Determine the (x, y) coordinate at the center of the cell enclosing the given text.  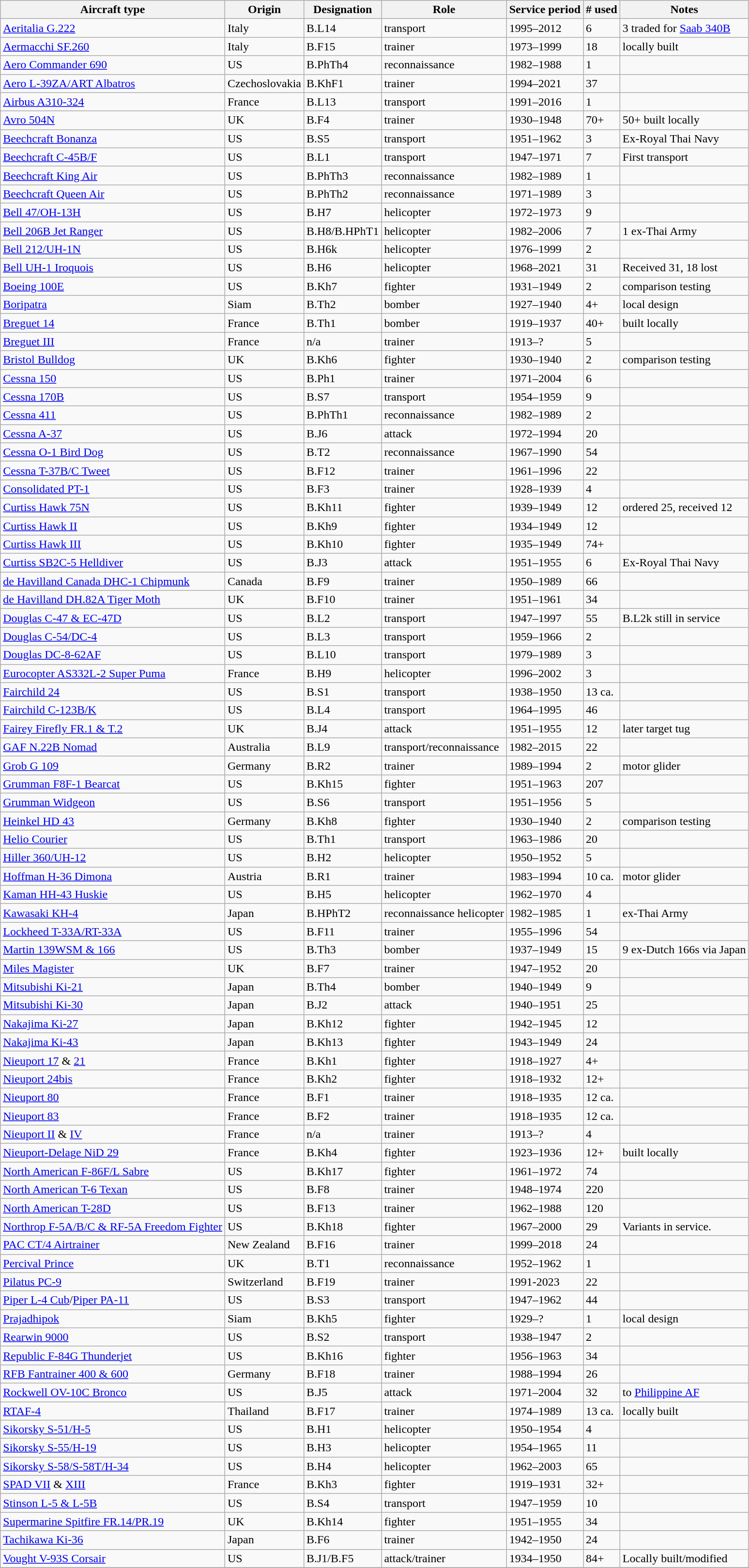
Notes (684, 10)
1943–1949 (545, 1042)
Aermacchi SF.260 (113, 47)
to Philippine AF (684, 1392)
1962–2003 (545, 1466)
Service period (545, 10)
B.F9 (342, 581)
Cessna 170B (113, 397)
Sikorsky S-58/S-58T/H-34 (113, 1466)
3 traded for Saab 340B (684, 28)
B.F19 (342, 1282)
de Havilland DH.82A Tiger Moth (113, 600)
Sikorsky S-51/H-5 (113, 1429)
1930–1948 (545, 120)
B.F2 (342, 1116)
Nieuport 83 (113, 1116)
B.S1 (342, 692)
RTAF-4 (113, 1411)
Czechoslovakia (264, 83)
26 (602, 1374)
B.F3 (342, 489)
Hoffman H-36 Dimona (113, 876)
Eurocopter AS332L-2 Super Puma (113, 673)
Mitsubishi Ki-21 (113, 987)
Cessna A-37 (113, 434)
74 (602, 1171)
1940–1951 (545, 1005)
1931–1949 (545, 286)
1956–1963 (545, 1355)
B.H3 (342, 1448)
B.S6 (342, 802)
Avro 504N (113, 120)
reconnaissance helicopter (444, 913)
Hiller 360/UH-12 (113, 858)
1994–2021 (545, 83)
RFB Fantrainer 400 & 600 (113, 1374)
40+ (602, 323)
B.Kh7 (342, 286)
1973–1999 (545, 47)
B.J3 (342, 563)
B.Kh3 (342, 1485)
1935–1949 (545, 544)
50+ built locally (684, 120)
1963–1986 (545, 839)
32+ (602, 1485)
B.S5 (342, 139)
Heinkel HD 43 (113, 821)
1934–1950 (545, 1558)
B.J4 (342, 729)
B.Kh5 (342, 1319)
1962–1988 (545, 1208)
B.J5 (342, 1392)
Douglas C-47 & EC-47D (113, 618)
B.H4 (342, 1466)
B.Kh9 (342, 526)
11 (602, 1448)
1919–1931 (545, 1485)
B.J1/B.F5 (342, 1558)
B.H5 (342, 895)
Role (444, 10)
Fairey Firefly FR.1 & T.2 (113, 729)
SPAD VII & XIII (113, 1485)
Douglas DC-8-62AF (113, 655)
B.Th4 (342, 987)
1954–1959 (545, 397)
Aero Commander 690 (113, 65)
1938–1947 (545, 1337)
Martin 139WSM & 166 (113, 950)
1955–1996 (545, 931)
Grob G 109 (113, 765)
1995–2012 (545, 28)
Aero L-39ZA/ART Albatros (113, 83)
B.R2 (342, 765)
B.F11 (342, 931)
Kawasaki KH-4 (113, 913)
1983–1994 (545, 876)
Consolidated PT-1 (113, 489)
1947–1952 (545, 968)
1918–1927 (545, 1060)
10 ca. (602, 876)
later target tug (684, 729)
B.Kh17 (342, 1171)
Thailand (264, 1411)
1951–1962 (545, 139)
1989–1994 (545, 765)
Sikorsky S-55/H-19 (113, 1448)
84+ (602, 1558)
B.Kh16 (342, 1355)
B.HPhT2 (342, 913)
1954–1965 (545, 1448)
1918–1932 (545, 1079)
Beechcraft King Air (113, 175)
attack/trainer (444, 1558)
1929–? (545, 1319)
B.Kh12 (342, 1024)
1972–1994 (545, 434)
1971–1989 (545, 194)
120 (602, 1208)
B.J2 (342, 1005)
B.F18 (342, 1374)
Boripatra (113, 305)
B.L1 (342, 157)
1979–1989 (545, 655)
Australia (264, 747)
B.Kh18 (342, 1226)
1982–2006 (545, 231)
North American T-28D (113, 1208)
1976–1999 (545, 249)
Boeing 100E (113, 286)
B.L9 (342, 747)
Miles Magister (113, 968)
Aircraft type (113, 10)
1942–1945 (545, 1024)
Bell 212/UH-1N (113, 249)
B.F1 (342, 1097)
Vought V-93S Corsair (113, 1558)
Stinson L-5 & L-5B (113, 1503)
Variants in service. (684, 1226)
Nieuport 80 (113, 1097)
Designation (342, 10)
Percival Prince (113, 1263)
New Zealand (264, 1245)
25 (602, 1005)
B.Kh15 (342, 784)
1942–1950 (545, 1540)
B.F7 (342, 968)
37 (602, 83)
Nieuport 24bis (113, 1079)
74+ (602, 544)
B.H8/B.HPhT1 (342, 231)
B.L14 (342, 28)
1991-2023 (545, 1282)
1982–1988 (545, 65)
Douglas C-54/DC-4 (113, 637)
46 (602, 710)
1947–1997 (545, 618)
Supermarine Spitfire FR.14/PR.19 (113, 1521)
Airbus A310-324 (113, 102)
B.F15 (342, 47)
Grumman F8F-1 Bearcat (113, 784)
B.F8 (342, 1190)
Lockheed T-33A/RT-33A (113, 931)
transport/reconnaissance (444, 747)
B.F12 (342, 470)
1927–1940 (545, 305)
Aeritalia G.222 (113, 28)
Bell UH-1 Iroquois (113, 268)
Nieuport II & IV (113, 1134)
55 (602, 618)
B.T2 (342, 452)
1961–1996 (545, 470)
1938–1950 (545, 692)
15 (602, 950)
B.S4 (342, 1503)
B.Kh11 (342, 507)
1988–1994 (545, 1374)
# used (602, 10)
66 (602, 581)
B.Kh10 (342, 544)
1951–1961 (545, 600)
B.L3 (342, 637)
1972–1973 (545, 212)
1939–1949 (545, 507)
65 (602, 1466)
B.L13 (342, 102)
Bell 47/OH-13H (113, 212)
B.T1 (342, 1263)
ordered 25, received 12 (684, 507)
Received 31, 18 lost (684, 268)
B.PhTh1 (342, 415)
Kaman HH-43 Huskie (113, 895)
1974–1989 (545, 1411)
B.H1 (342, 1429)
B.R1 (342, 876)
1 ex-Thai Army (684, 231)
B.PhTh3 (342, 175)
First transport (684, 157)
Cessna T-37B/C Tweet (113, 470)
9 ex-Dutch 166s via Japan (684, 950)
B.H9 (342, 673)
1934–1949 (545, 526)
Beechcraft Queen Air (113, 194)
B.Kh13 (342, 1042)
1950–1952 (545, 858)
Curtiss Hawk III (113, 544)
10 (602, 1503)
1999–2018 (545, 1245)
B.Kh6 (342, 360)
B.Kh14 (342, 1521)
1982–1985 (545, 913)
207 (602, 784)
1947–1959 (545, 1503)
Republic F-84G Thunderjet (113, 1355)
1962–1970 (545, 895)
Prajadhipok (113, 1319)
1951–1963 (545, 784)
B.KhF1 (342, 83)
44 (602, 1300)
1959–1966 (545, 637)
B.H6 (342, 268)
1964–1995 (545, 710)
B.Th2 (342, 305)
de Havilland Canada DHC-1 Chipmunk (113, 581)
Bristol Bulldog (113, 360)
B.F10 (342, 600)
B.Kh2 (342, 1079)
Beechcraft Bonanza (113, 139)
1967–1990 (545, 452)
B.PhTh4 (342, 65)
Grumman Widgeon (113, 802)
1947–1971 (545, 157)
1919–1937 (545, 323)
Origin (264, 10)
1991–2016 (545, 102)
Locally built/modified (684, 1558)
Tachikawa Ki-36 (113, 1540)
1996–2002 (545, 673)
ex-Thai Army (684, 913)
B.L2 (342, 618)
1947–1962 (545, 1300)
B.H7 (342, 212)
Curtiss Hawk II (113, 526)
GAF N.22B Nomad (113, 747)
Northrop F-5A/B/C & RF-5A Freedom Fighter (113, 1226)
Switzerland (264, 1282)
Helio Courier (113, 839)
B.F6 (342, 1540)
B.S3 (342, 1300)
1967–2000 (545, 1226)
B.L2k still in service (684, 618)
1950–1954 (545, 1429)
1950–1989 (545, 581)
Pilatus PC-9 (113, 1282)
Fairchild C-123B/K (113, 710)
PAC CT/4 Airtrainer (113, 1245)
Piper L-4 Cub/Piper PA-11 (113, 1300)
Austria (264, 876)
B.S7 (342, 397)
Nakajima Ki-27 (113, 1024)
29 (602, 1226)
Cessna O-1 Bird Dog (113, 452)
1923–1936 (545, 1153)
Breguet 14 (113, 323)
1940–1949 (545, 987)
31 (602, 268)
B.F13 (342, 1208)
Curtiss SB2C-5 Helldiver (113, 563)
Beechcraft C-45B/F (113, 157)
Bell 206B Jet Ranger (113, 231)
220 (602, 1190)
B.Th3 (342, 950)
B.PhTh2 (342, 194)
32 (602, 1392)
1951–1956 (545, 802)
Cessna 411 (113, 415)
B.Ph1 (342, 378)
Canada (264, 581)
Fairchild 24 (113, 692)
1961–1972 (545, 1171)
B.H6k (342, 249)
B.Kh4 (342, 1153)
70+ (602, 120)
Breguet III (113, 342)
Nieuport 17 & 21 (113, 1060)
1937–1949 (545, 950)
18 (602, 47)
North American F-86F/L Sabre (113, 1171)
B.F4 (342, 120)
B.S2 (342, 1337)
B.L4 (342, 710)
B.Kh8 (342, 821)
1968–2021 (545, 268)
1982–2015 (545, 747)
Nakajima Ki-43 (113, 1042)
1928–1939 (545, 489)
B.H2 (342, 858)
Curtiss Hawk 75N (113, 507)
B.Kh1 (342, 1060)
Mitsubishi Ki-30 (113, 1005)
Rearwin 9000 (113, 1337)
Rockwell OV-10C Bronco (113, 1392)
Cessna 150 (113, 378)
North American T-6 Texan (113, 1190)
1952–1962 (545, 1263)
1948–1974 (545, 1190)
B.F17 (342, 1411)
B.L10 (342, 655)
Nieuport-Delage NiD 29 (113, 1153)
B.F16 (342, 1245)
B.J6 (342, 434)
